Output the (X, Y) coordinate of the center of the cell containing the given text.  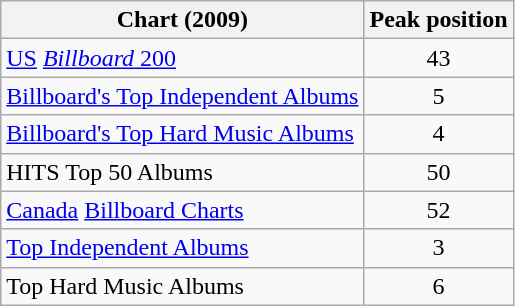
5 (438, 96)
Canada Billboard Charts (182, 210)
Peak position (438, 20)
43 (438, 58)
Chart (2009) (182, 20)
4 (438, 134)
US Billboard 200 (182, 58)
Top Independent Albums (182, 248)
Billboard's Top Hard Music Albums (182, 134)
HITS Top 50 Albums (182, 172)
Billboard's Top Independent Albums (182, 96)
Top Hard Music Albums (182, 286)
52 (438, 210)
6 (438, 286)
3 (438, 248)
50 (438, 172)
